From the cell containing the given text, extract its center point as [X, Y] coordinate. 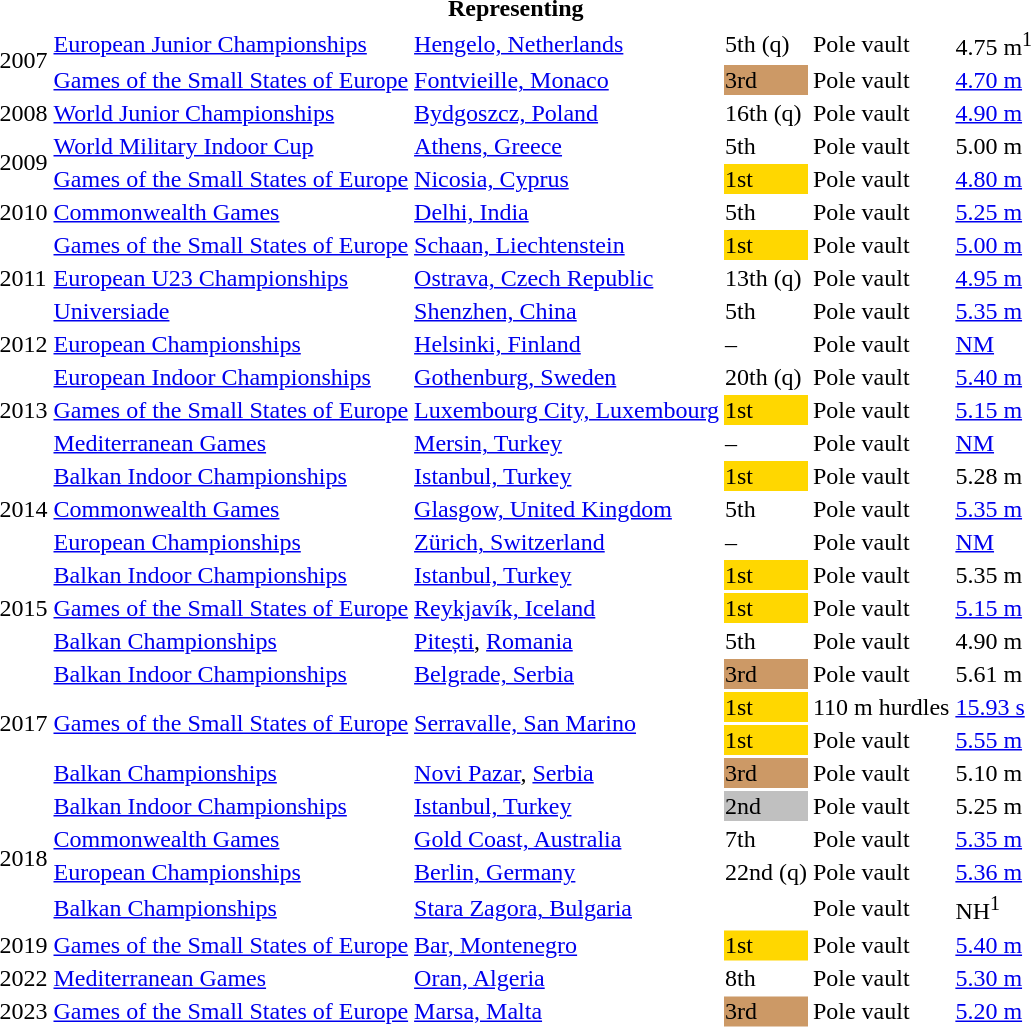
Shenzhen, China [567, 311]
Ostrava, Czech Republic [567, 278]
European Indoor Championships [231, 377]
Delhi, India [567, 212]
Nicosia, Cyprus [567, 179]
Pitești, Romania [567, 641]
Schaan, Liechtenstein [567, 245]
European Junior Championships [231, 44]
16th (q) [766, 113]
Helsinki, Finland [567, 344]
13th (q) [766, 278]
Fontvieille, Monaco [567, 80]
Mersin, Turkey [567, 443]
8th [766, 978]
European U23 Championships [231, 278]
Serravalle, San Marino [567, 724]
Belgrade, Serbia [567, 674]
20th (q) [766, 377]
Hengelo, Netherlands [567, 44]
Gothenburg, Sweden [567, 377]
World Junior Championships [231, 113]
Stara Zagora, Bulgaria [567, 908]
Universiade [231, 311]
Glasgow, United Kingdom [567, 509]
Athens, Greece [567, 146]
Novi Pazar, Serbia [567, 773]
Gold Coast, Australia [567, 839]
2nd [766, 806]
Bydgoszcz, Poland [567, 113]
Berlin, Germany [567, 872]
22nd (q) [766, 872]
Oran, Algeria [567, 978]
World Military Indoor Cup [231, 146]
Luxembourg City, Luxembourg [567, 410]
Reykjavík, Iceland [567, 608]
Bar, Montenegro [567, 945]
5th (q) [766, 44]
110 m hurdles [880, 707]
7th [766, 839]
Marsa, Malta [567, 1011]
Zürich, Switzerland [567, 542]
